Locate the cell with the specified text and output its [x, y] center coordinate. 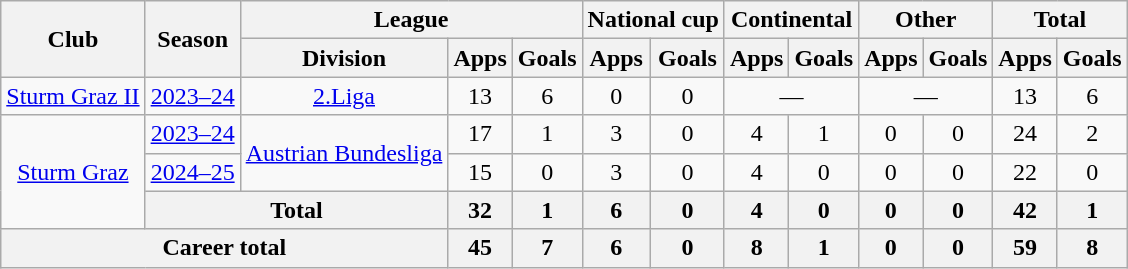
2 [1092, 134]
22 [1025, 172]
Division [344, 58]
Sturm Graz [73, 172]
Other [926, 20]
7 [547, 248]
Club [73, 39]
League [411, 20]
Career total [224, 248]
Continental [791, 20]
32 [480, 210]
2024–25 [192, 172]
2.Liga [344, 96]
Season [192, 39]
59 [1025, 248]
Austrian Bundesliga [344, 153]
24 [1025, 134]
45 [480, 248]
National cup [653, 20]
17 [480, 134]
15 [480, 172]
Sturm Graz II [73, 96]
42 [1025, 210]
